Return the (X, Y) coordinate for the center point of the cell that contains the specified text.  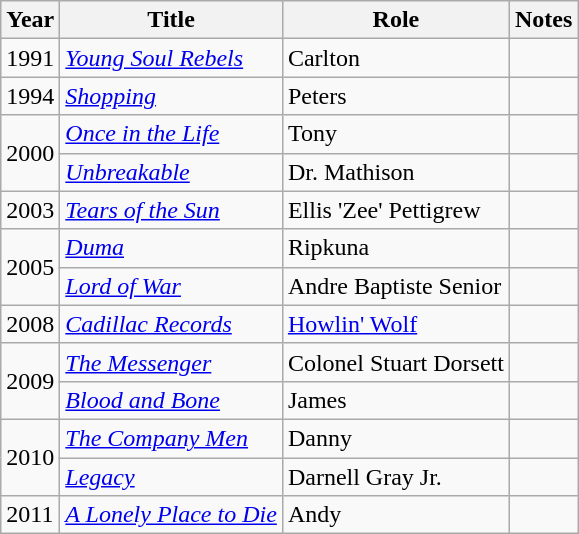
Andy (396, 515)
Carlton (396, 58)
Once in the Life (172, 134)
The Company Men (172, 438)
2003 (30, 210)
Title (172, 20)
Danny (396, 438)
Blood and Bone (172, 400)
Cadillac Records (172, 324)
Tears of the Sun (172, 210)
A Lonely Place to Die (172, 515)
1991 (30, 58)
Howlin' Wolf (396, 324)
Duma (172, 248)
2008 (30, 324)
2005 (30, 267)
Notes (543, 20)
Ellis 'Zee' Pettigrew (396, 210)
2009 (30, 381)
Year (30, 20)
Peters (396, 96)
Tony (396, 134)
Shopping (172, 96)
Darnell Gray Jr. (396, 477)
2011 (30, 515)
James (396, 400)
1994 (30, 96)
2010 (30, 457)
Andre Baptiste Senior (396, 286)
Unbreakable (172, 172)
Young Soul Rebels (172, 58)
Role (396, 20)
The Messenger (172, 362)
Lord of War (172, 286)
Colonel Stuart Dorsett (396, 362)
Legacy (172, 477)
Ripkuna (396, 248)
2000 (30, 153)
Dr. Mathison (396, 172)
